Detect which cell encompasses the target text, then output its (X, Y) center coordinate. 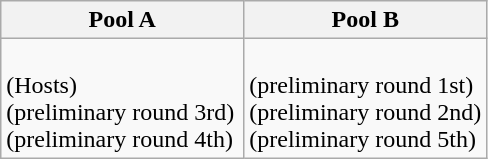
(Hosts) (preliminary round 3rd) (preliminary round 4th) (122, 98)
Pool B (366, 20)
(preliminary round 1st) (preliminary round 2nd) (preliminary round 5th) (366, 98)
Pool A (122, 20)
